Return [X, Y] of the center of cell containing provided text 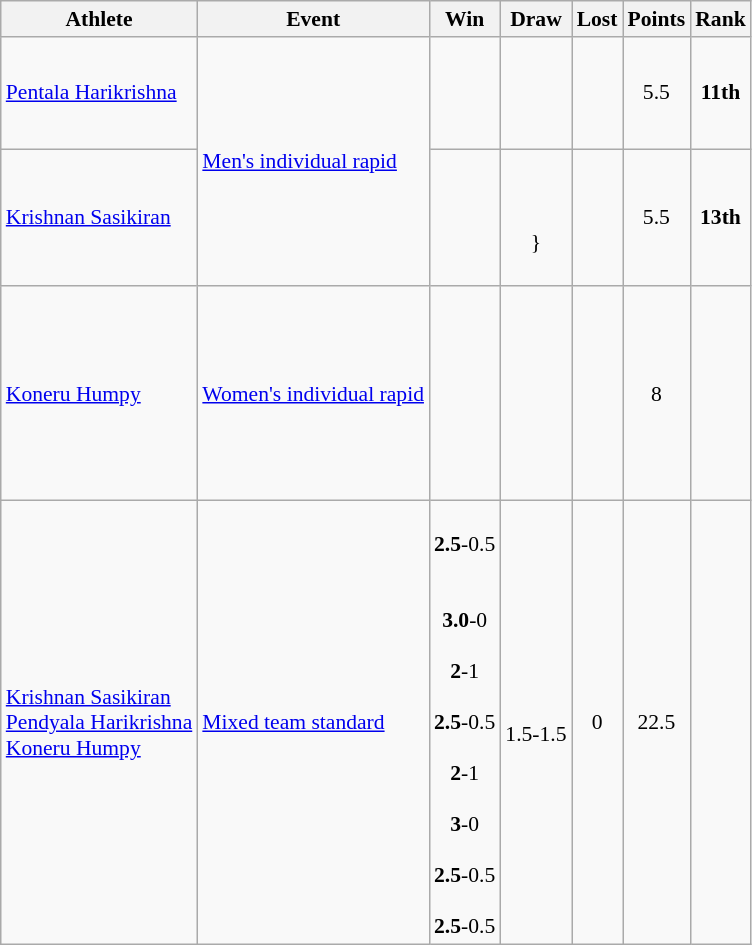
Draw [536, 19]
Pentala Harikrishna [100, 93]
11th [720, 93]
Lost [598, 19]
2.5-0.53.0-02-1 2.5-0.5 2-1 3-0 2.5-0.52.5-0.5 [464, 723]
Krishnan SasikiranPendyala HarikrishnaKoneru Humpy [100, 723]
1.5-1.5 [536, 723]
Women's individual rapid [313, 394]
} [536, 218]
Rank [720, 19]
0 [598, 723]
8 [656, 394]
Men's individual rapid [313, 162]
Win [464, 19]
Mixed team standard [313, 723]
Event [313, 19]
Athlete [100, 19]
Koneru Humpy [100, 394]
13th [720, 218]
22.5 [656, 723]
Krishnan Sasikiran [100, 218]
Points [656, 19]
